Capture the cell that displays the provided text and extract its (x, y) central coordinate. 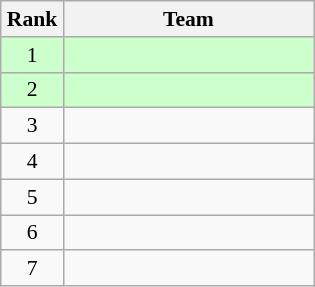
4 (32, 162)
7 (32, 269)
6 (32, 233)
5 (32, 197)
Rank (32, 19)
Team (188, 19)
2 (32, 90)
3 (32, 126)
1 (32, 55)
